Find where the given text appears and provide that cell's center as (X, Y) coordinate. 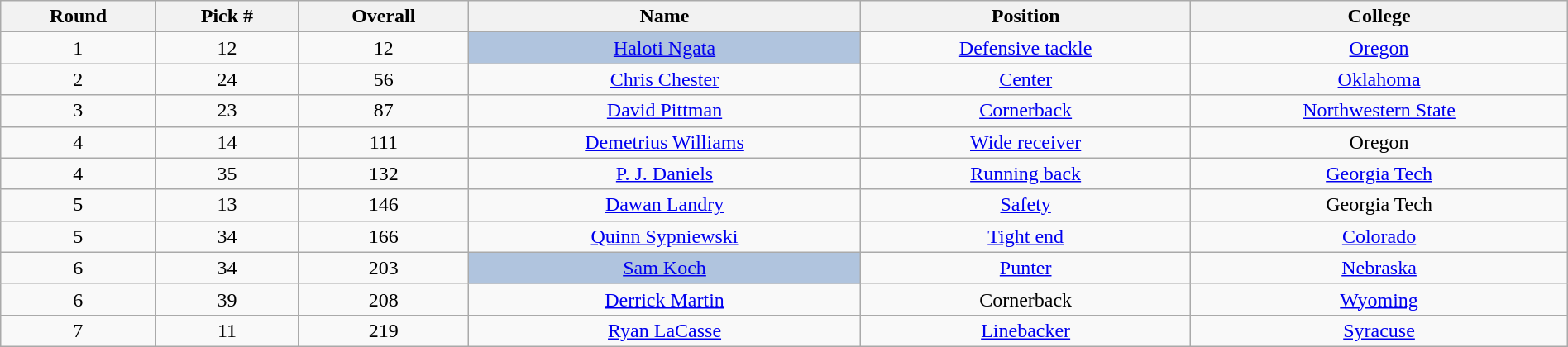
203 (384, 268)
Round (78, 17)
13 (227, 205)
208 (384, 299)
Northwestern State (1379, 111)
Defensive tackle (1025, 48)
146 (384, 205)
87 (384, 111)
Name (665, 17)
Syracuse (1379, 330)
Wyoming (1379, 299)
24 (227, 79)
Demetrius Williams (665, 142)
Linebacker (1025, 330)
Haloti Ngata (665, 48)
166 (384, 236)
39 (227, 299)
11 (227, 330)
Safety (1025, 205)
College (1379, 17)
Derrick Martin (665, 299)
7 (78, 330)
2 (78, 79)
35 (227, 173)
111 (384, 142)
Overall (384, 17)
Tight end (1025, 236)
Ryan LaCasse (665, 330)
P. J. Daniels (665, 173)
14 (227, 142)
Position (1025, 17)
Colorado (1379, 236)
Running back (1025, 173)
Chris Chester (665, 79)
3 (78, 111)
56 (384, 79)
Quinn Sypniewski (665, 236)
Wide receiver (1025, 142)
Center (1025, 79)
Dawan Landry (665, 205)
Nebraska (1379, 268)
132 (384, 173)
Punter (1025, 268)
23 (227, 111)
Pick # (227, 17)
1 (78, 48)
219 (384, 330)
Oklahoma (1379, 79)
David Pittman (665, 111)
Sam Koch (665, 268)
